Capture the cell that displays the provided text and extract its [x, y] central coordinate. 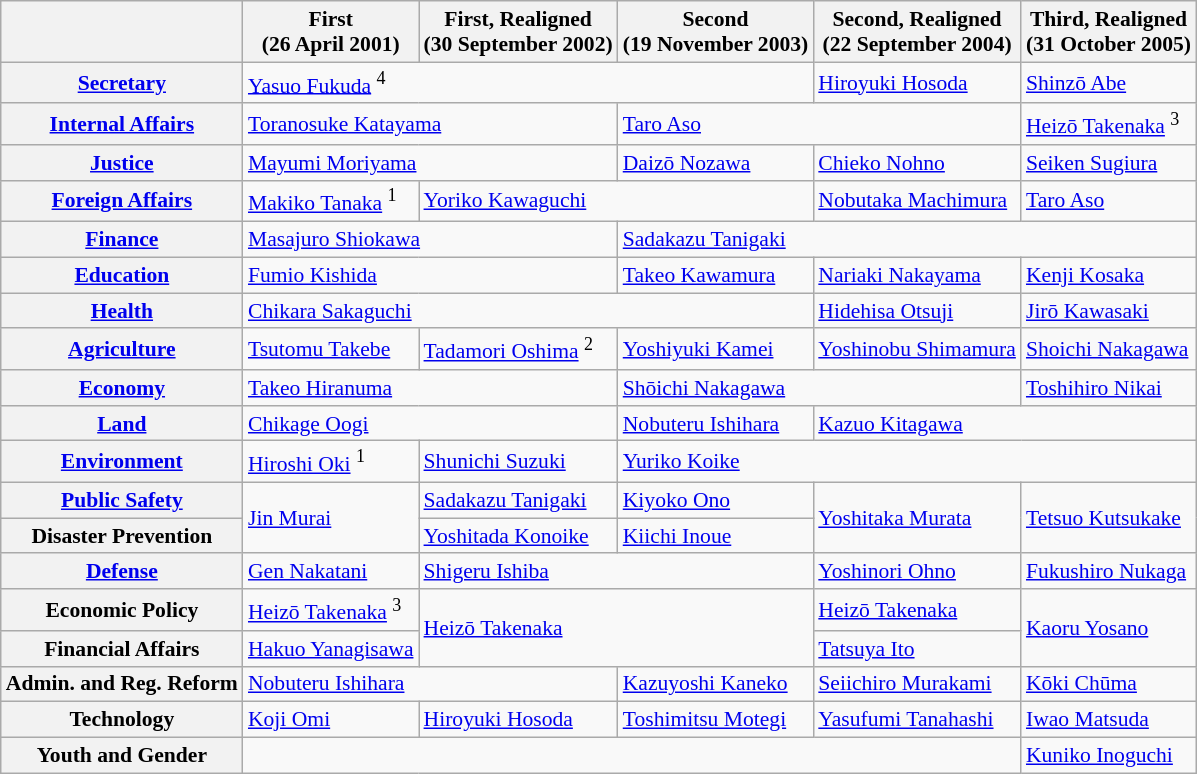
Tadamori Oshima 2 [518, 350]
Youth and Gender [122, 756]
First(26 April 2001) [331, 32]
Takeo Hiranuma [430, 388]
Chieko Nohno [917, 163]
Kuniko Inoguchi [1108, 756]
Yasufumi Tanahashi [917, 720]
Kiichi Inoue [716, 536]
Nobutaka Machimura [917, 202]
Shoichi Nakagawa [1108, 350]
Technology [122, 720]
Shōichi Nakagawa [820, 388]
Daizō Nozawa [716, 163]
Toranosuke Katayama [430, 124]
Chikage Oogi [430, 424]
Yoshitaka Murata [917, 518]
Hidehisa Otsuji [917, 311]
Masajuro Shiokawa [430, 240]
Agriculture [122, 350]
Kōki Chūma [1108, 684]
Kiyoko Ono [716, 501]
Second(19 November 2003) [716, 32]
Third, Realigned(31 October 2005) [1108, 32]
Foreign Affairs [122, 202]
Makiko Tanaka 1 [331, 202]
Secretary [122, 82]
Finance [122, 240]
Chikara Sakaguchi [528, 311]
Jirō Kawasaki [1108, 311]
Economic Policy [122, 610]
Iwao Matsuda [1108, 720]
Tetsuo Kutsukake [1108, 518]
Internal Affairs [122, 124]
Nariaki Nakayama [917, 275]
Yuriko Koike [907, 462]
Kazuo Kitagawa [1004, 424]
Kenji Kosaka [1108, 275]
Second, Realigned(22 September 2004) [917, 32]
Justice [122, 163]
Gen Nakatani [331, 572]
Tatsuya Ito [917, 649]
Health [122, 311]
Kazuyoshi Kaneko [716, 684]
Fumio Kishida [430, 275]
Seiichiro Murakami [917, 684]
Hakuo Yanagisawa [331, 649]
Admin. and Reg. Reform [122, 684]
Shigeru Ishiba [616, 572]
Yasuo Fukuda 4 [528, 82]
Seiken Sugiura [1108, 163]
Yoshinori Ohno [917, 572]
Mayumi Moriyama [430, 163]
Economy [122, 388]
Defense [122, 572]
Financial Affairs [122, 649]
Education [122, 275]
Koji Omi [331, 720]
Disaster Prevention [122, 536]
Land [122, 424]
Toshihiro Nikai [1108, 388]
Kaoru Yosano [1108, 628]
Environment [122, 462]
Hiroshi Oki 1 [331, 462]
Takeo Kawamura [716, 275]
Shinzō Abe [1108, 82]
Yoriko Kawaguchi [616, 202]
Yoshiyuki Kamei [716, 350]
Yoshitada Konoike [518, 536]
First, Realigned(30 September 2002) [518, 32]
Jin Murai [331, 518]
Shunichi Suzuki [518, 462]
Fukushiro Nukaga [1108, 572]
Tsutomu Takebe [331, 350]
Yoshinobu Shimamura [917, 350]
Public Safety [122, 501]
Toshimitsu Motegi [716, 720]
